Extract the (X, Y) coordinate from the center of the cell holding the provided text.  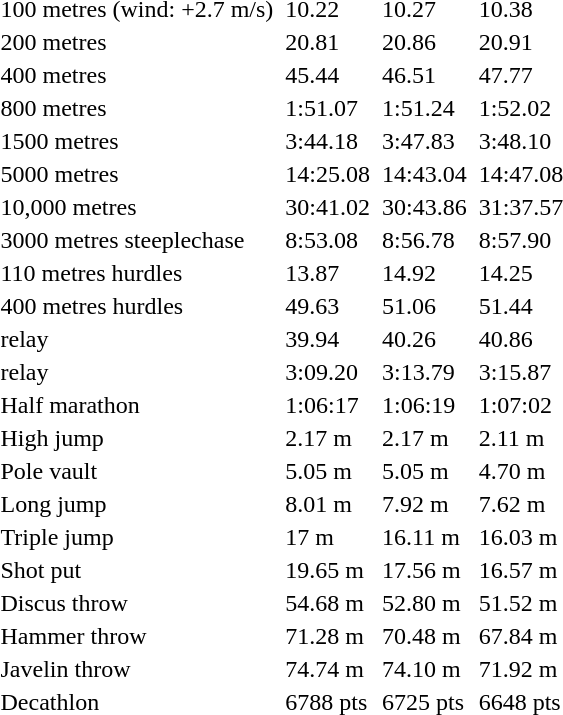
8.01 m (328, 504)
8:56.78 (425, 240)
20.86 (425, 42)
1:06:19 (425, 405)
52.80 m (425, 603)
45.44 (328, 75)
46.51 (425, 75)
16.11 m (425, 537)
40.26 (425, 339)
3:13.79 (425, 372)
39.94 (328, 339)
3:44.18 (328, 141)
3:09.20 (328, 372)
13.87 (328, 273)
7.92 m (425, 504)
1:06:17 (328, 405)
30:41.02 (328, 207)
1:51.07 (328, 108)
17.56 m (425, 570)
49.63 (328, 306)
74.74 m (328, 669)
54.68 m (328, 603)
14.92 (425, 273)
51.06 (425, 306)
17 m (328, 537)
71.28 m (328, 636)
3:47.83 (425, 141)
20.81 (328, 42)
1:51.24 (425, 108)
70.48 m (425, 636)
14:25.08 (328, 174)
8:53.08 (328, 240)
14:43.04 (425, 174)
74.10 m (425, 669)
19.65 m (328, 570)
30:43.86 (425, 207)
